Extract the (x, y) coordinate from the center of the cell holding the provided text.  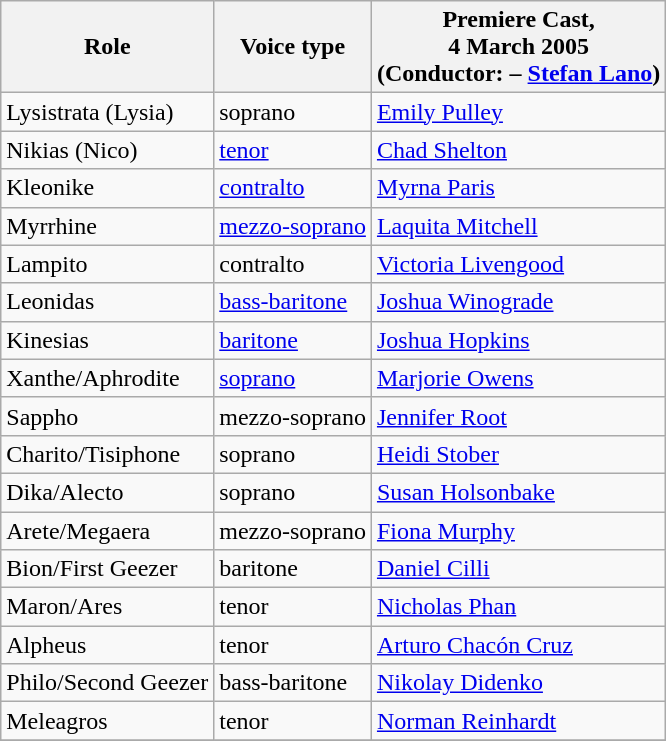
Arete/Megaera (108, 531)
Marjorie Owens (518, 378)
Alpheus (108, 645)
Maron/Ares (108, 607)
Nicholas Phan (518, 607)
Role (108, 47)
Meleagros (108, 721)
Laquita Mitchell (518, 226)
Joshua Winograde (518, 302)
Arturo Chacón Cruz (518, 645)
Philo/Second Geezer (108, 683)
Fiona Murphy (518, 531)
Lysistrata (Lysia) (108, 112)
Sappho (108, 416)
Myrrhine (108, 226)
Daniel Cilli (518, 569)
Chad Shelton (518, 150)
Joshua Hopkins (518, 340)
Voice type (293, 47)
Kleonike (108, 188)
Kinesias (108, 340)
Heidi Stober (518, 454)
Nikolay Didenko (518, 683)
Premiere Cast, 4 March 2005(Conductor: – Stefan Lano) (518, 47)
Bion/First Geezer (108, 569)
Lampito (108, 264)
Susan Holsonbake (518, 492)
Leonidas (108, 302)
Nikias (Nico) (108, 150)
Charito/Tisiphone (108, 454)
Norman Reinhardt (518, 721)
Myrna Paris (518, 188)
Emily Pulley (518, 112)
Victoria Livengood (518, 264)
Xanthe/Aphrodite (108, 378)
Dika/Alecto (108, 492)
Jennifer Root (518, 416)
